Extract the [X, Y] coordinate from the center of the cell holding the provided text.  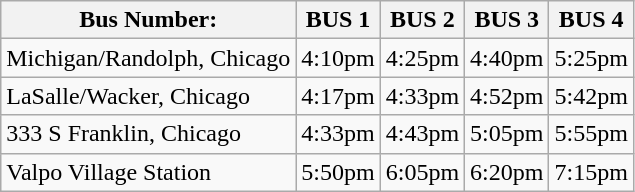
BUS 4 [591, 20]
5:05pm [507, 134]
4:25pm [422, 58]
4:40pm [507, 58]
5:25pm [591, 58]
LaSalle/Wacker, Chicago [148, 96]
BUS 3 [507, 20]
7:15pm [591, 172]
333 S Franklin, Chicago [148, 134]
6:20pm [507, 172]
BUS 2 [422, 20]
5:55pm [591, 134]
Michigan/Randolph, Chicago [148, 58]
Valpo Village Station [148, 172]
4:43pm [422, 134]
4:10pm [338, 58]
6:05pm [422, 172]
4:17pm [338, 96]
Bus Number: [148, 20]
5:50pm [338, 172]
4:52pm [507, 96]
BUS 1 [338, 20]
5:42pm [591, 96]
